Return (x, y) of the center of cell containing provided text 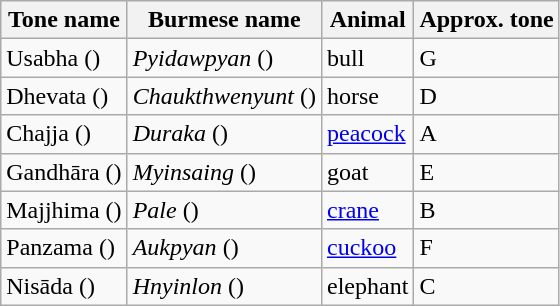
F (486, 248)
Chaukthwenyunt () (224, 96)
Majjhima () (64, 210)
elephant (367, 286)
D (486, 96)
Animal (367, 20)
Duraka () (224, 134)
E (486, 172)
A (486, 134)
bull (367, 58)
Approx. tone (486, 20)
C (486, 286)
Usabha () (64, 58)
Myinsaing () (224, 172)
Chajja () (64, 134)
Pyidawpyan () (224, 58)
cuckoo (367, 248)
goat (367, 172)
Burmese name (224, 20)
Pale () (224, 210)
G (486, 58)
Hnyinlon () (224, 286)
Dhevata () (64, 96)
crane (367, 210)
Tone name (64, 20)
B (486, 210)
Panzama () (64, 248)
Nisāda () (64, 286)
peacock (367, 134)
Gandhāra () (64, 172)
Aukpyan () (224, 248)
horse (367, 96)
